Output the (x, y) coordinate of the center of the cell containing the given text.  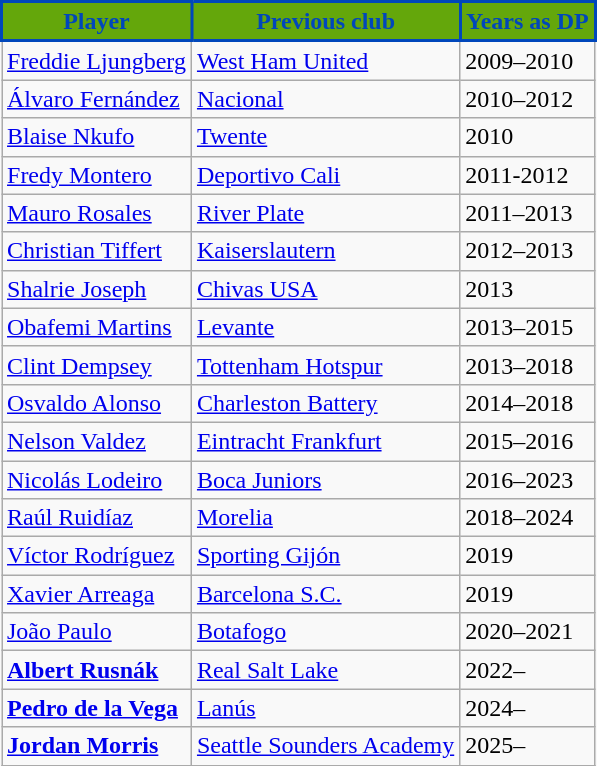
Pedro de la Vega (97, 708)
Christian Tiffert (97, 251)
Nicolás Lodeiro (97, 479)
2013–2015 (528, 327)
Raúl Ruidíaz (97, 518)
2022– (528, 670)
Álvaro Fernández (97, 99)
Clint Dempsey (97, 365)
Chivas USA (325, 289)
Twente (325, 137)
2011–2013 (528, 213)
Charleston Battery (325, 403)
2010 (528, 137)
2018–2024 (528, 518)
Real Salt Lake (325, 670)
Sporting Gijón (325, 556)
Kaiserslautern (325, 251)
Nacional (325, 99)
2012–2013 (528, 251)
2020–2021 (528, 632)
Lanús (325, 708)
Freddie Ljungberg (97, 60)
Nelson Valdez (97, 441)
Boca Juniors (325, 479)
Previous club (325, 22)
Obafemi Martins (97, 327)
Botafogo (325, 632)
2009–2010 (528, 60)
2010–2012 (528, 99)
Levante (325, 327)
Morelia (325, 518)
Years as DP (528, 22)
Tottenham Hotspur (325, 365)
João Paulo (97, 632)
Eintracht Frankfurt (325, 441)
Fredy Montero (97, 175)
Osvaldo Alonso (97, 403)
Seattle Sounders Academy (325, 746)
River Plate (325, 213)
West Ham United (325, 60)
2011-2012 (528, 175)
2024– (528, 708)
Barcelona S.C. (325, 594)
2013–2018 (528, 365)
Albert Rusnák (97, 670)
Player (97, 22)
Jordan Morris (97, 746)
2016–2023 (528, 479)
Mauro Rosales (97, 213)
2013 (528, 289)
Shalrie Joseph (97, 289)
Víctor Rodríguez (97, 556)
2015–2016 (528, 441)
Blaise Nkufo (97, 137)
Xavier Arreaga (97, 594)
2014–2018 (528, 403)
Deportivo Cali (325, 175)
2025– (528, 746)
